Return the [X, Y] coordinate for the center point of the cell that contains the specified text.  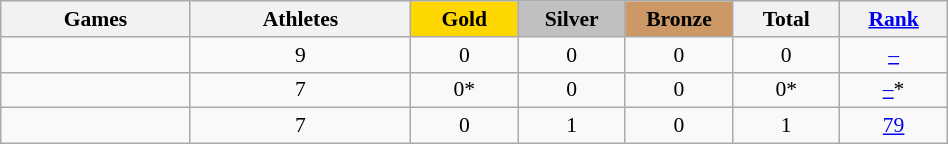
–* [894, 90]
Gold [464, 19]
Silver [572, 19]
9 [300, 55]
Bronze [678, 19]
Rank [894, 19]
– [894, 55]
79 [894, 126]
Athletes [300, 19]
Total [786, 19]
Games [96, 19]
